Locate the cell with the specified text and output its [X, Y] center coordinate. 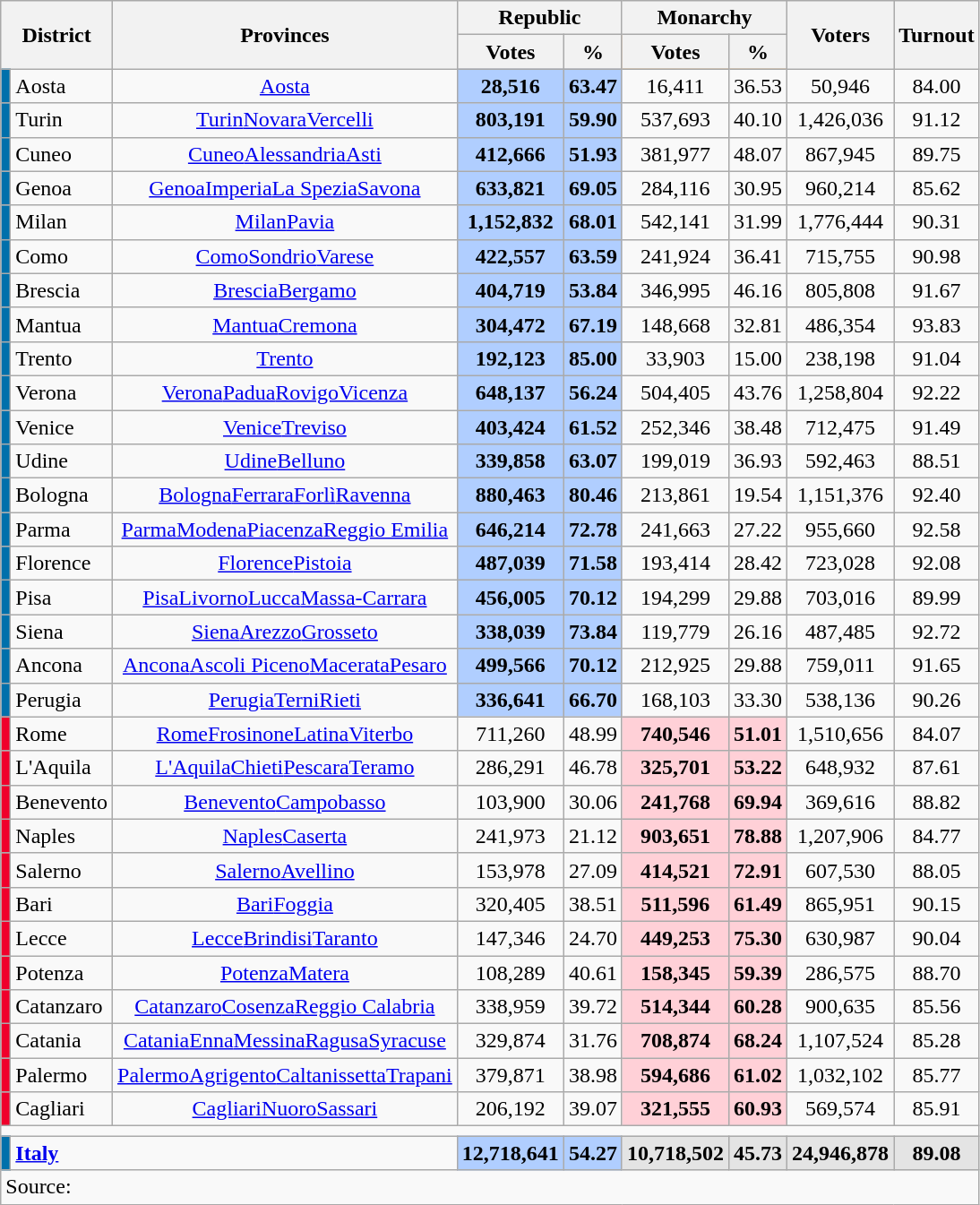
90.04 [937, 938]
199,019 [675, 461]
80.46 [593, 495]
212,925 [675, 666]
TurinNovaraVercelli [285, 120]
569,574 [840, 1109]
Florence [62, 564]
1,776,444 [840, 222]
703,016 [840, 598]
88.05 [937, 870]
46.16 [758, 290]
15.00 [758, 358]
1,207,906 [840, 836]
85.91 [937, 1109]
Italy [234, 1153]
712,475 [840, 427]
CataniaEnnaMessinaRagusaSyracuse [285, 1041]
607,530 [840, 870]
511,596 [675, 904]
90.31 [937, 222]
90.98 [937, 256]
89.08 [937, 1153]
404,719 [511, 290]
329,874 [511, 1041]
VeronaPaduaRovigoVicenza [285, 392]
31.76 [593, 1041]
Parma [62, 529]
542,141 [675, 222]
504,405 [675, 392]
38.48 [758, 427]
30.06 [593, 802]
Milan [62, 222]
Siena [62, 632]
880,463 [511, 495]
286,291 [511, 768]
40.10 [758, 120]
92.72 [937, 632]
336,641 [511, 700]
321,555 [675, 1109]
MilanPavia [285, 222]
92.22 [937, 392]
304,472 [511, 324]
BariFoggia [285, 904]
241,768 [675, 802]
92.40 [937, 495]
39.72 [593, 1007]
27.22 [758, 529]
1,107,524 [840, 1041]
412,666 [511, 154]
Turnout [937, 35]
66.70 [593, 700]
Cagliari [62, 1109]
16,411 [675, 86]
414,521 [675, 870]
381,977 [675, 154]
241,663 [675, 529]
39.07 [593, 1109]
Venice [62, 427]
148,668 [675, 324]
592,463 [840, 461]
85.56 [937, 1007]
648,137 [511, 392]
Perugia [62, 700]
UdineBelluno [285, 461]
Bologna [62, 495]
103,900 [511, 802]
NaplesCaserta [285, 836]
28,516 [511, 86]
CagliariNuoroSassari [285, 1109]
61.52 [593, 427]
Naples [62, 836]
241,973 [511, 836]
Monarchy [704, 18]
633,821 [511, 188]
715,755 [840, 256]
BolognaFerraraForlìRavenna [285, 495]
723,028 [840, 564]
88.51 [937, 461]
320,405 [511, 904]
12,718,641 [511, 1153]
1,152,832 [511, 222]
51.01 [758, 734]
740,546 [675, 734]
PisaLivornoLuccaMassa-Carrara [285, 598]
33,903 [675, 358]
48.07 [758, 154]
Palermo [62, 1075]
403,424 [511, 427]
456,005 [511, 598]
31.99 [758, 222]
Cuneo [62, 154]
Source: [490, 1187]
48.99 [593, 734]
206,192 [511, 1109]
54.27 [593, 1153]
960,214 [840, 188]
119,779 [675, 632]
SienaArezzoGrosseto [285, 632]
40.61 [593, 972]
BresciaBergamo [285, 290]
30.95 [758, 188]
63.59 [593, 256]
VeniceTreviso [285, 427]
339,858 [511, 461]
61.49 [758, 904]
325,701 [675, 768]
648,932 [840, 768]
88.82 [937, 802]
646,214 [511, 529]
L'Aquila [62, 768]
241,924 [675, 256]
88.70 [937, 972]
537,693 [675, 120]
36.41 [758, 256]
Republic [539, 18]
91.67 [937, 290]
91.04 [937, 358]
85.62 [937, 188]
338,039 [511, 632]
10,718,502 [675, 1153]
1,426,036 [840, 120]
50,946 [840, 86]
63.47 [593, 86]
158,345 [675, 972]
85.00 [593, 358]
238,198 [840, 358]
69.94 [758, 802]
PotenzaMatera [285, 972]
89.99 [937, 598]
486,354 [840, 324]
75.30 [758, 938]
108,289 [511, 972]
Turin [62, 120]
85.77 [937, 1075]
ComoSondrioVarese [285, 256]
708,874 [675, 1041]
PerugiaTerniRieti [285, 700]
59.90 [593, 120]
1,151,376 [840, 495]
Catanzaro [62, 1007]
147,346 [511, 938]
803,191 [511, 120]
Bari [62, 904]
194,299 [675, 598]
19.54 [758, 495]
87.61 [937, 768]
Verona [62, 392]
193,414 [675, 564]
33.30 [758, 700]
91.49 [937, 427]
56.24 [593, 392]
346,995 [675, 290]
SalernoAvellino [285, 870]
711,260 [511, 734]
153,978 [511, 870]
68.01 [593, 222]
867,945 [840, 154]
92.58 [937, 529]
900,635 [840, 1007]
630,987 [840, 938]
Voters [840, 35]
LecceBrindisiTaranto [285, 938]
43.76 [758, 392]
Como [62, 256]
369,616 [840, 802]
91.65 [937, 666]
Rome [62, 734]
84.07 [937, 734]
67.19 [593, 324]
72.91 [758, 870]
805,808 [840, 290]
449,253 [675, 938]
CuneoAlessandriaAsti [285, 154]
60.28 [758, 1007]
63.07 [593, 461]
24.70 [593, 938]
89.75 [937, 154]
73.84 [593, 632]
L'AquilaChietiPescaraTeramo [285, 768]
1,032,102 [840, 1075]
51.93 [593, 154]
338,959 [511, 1007]
284,116 [675, 188]
487,485 [840, 632]
69.05 [593, 188]
252,346 [675, 427]
514,344 [675, 1007]
1,510,656 [840, 734]
759,011 [840, 666]
38.98 [593, 1075]
Salerno [62, 870]
865,951 [840, 904]
Lecce [62, 938]
53.22 [758, 768]
286,575 [840, 972]
168,103 [675, 700]
GenoaImperiaLa SpeziaSavona [285, 188]
District [57, 35]
92.08 [937, 564]
24,946,878 [840, 1153]
CatanzaroCosenzaReggio Calabria [285, 1007]
36.53 [758, 86]
Genoa [62, 188]
59.39 [758, 972]
53.84 [593, 290]
PalermoAgrigentoCaltanissettaTrapani [285, 1075]
594,686 [675, 1075]
21.12 [593, 836]
Potenza [62, 972]
Provinces [285, 35]
61.02 [758, 1075]
Pisa [62, 598]
FlorencePistoia [285, 564]
903,651 [675, 836]
Mantua [62, 324]
MantuaCremona [285, 324]
72.78 [593, 529]
91.12 [937, 120]
955,660 [840, 529]
487,039 [511, 564]
RomeFrosinoneLatinaViterbo [285, 734]
ParmaModenaPiacenzaReggio Emilia [285, 529]
32.81 [758, 324]
90.15 [937, 904]
213,861 [675, 495]
499,566 [511, 666]
1,258,804 [840, 392]
538,136 [840, 700]
45.73 [758, 1153]
Ancona [62, 666]
27.09 [593, 870]
93.83 [937, 324]
Catania [62, 1041]
Benevento [62, 802]
60.93 [758, 1109]
192,123 [511, 358]
46.78 [593, 768]
Brescia [62, 290]
Udine [62, 461]
85.28 [937, 1041]
71.58 [593, 564]
422,557 [511, 256]
36.93 [758, 461]
379,871 [511, 1075]
84.77 [937, 836]
84.00 [937, 86]
38.51 [593, 904]
90.26 [937, 700]
BeneventoCampobasso [285, 802]
AnconaAscoli PicenoMacerataPesaro [285, 666]
28.42 [758, 564]
68.24 [758, 1041]
26.16 [758, 632]
78.88 [758, 836]
